Locate the cell with the specified text and output its (X, Y) center coordinate. 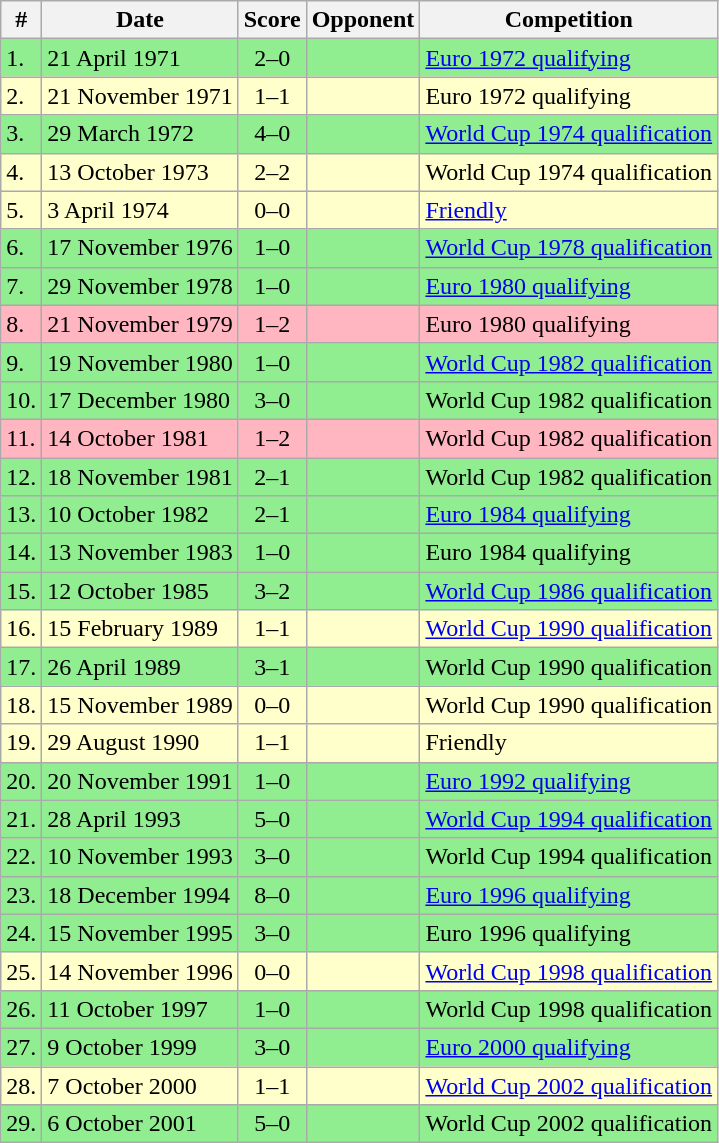
14 October 1981 (140, 438)
7 October 2000 (140, 1085)
15 November 1989 (140, 705)
17 November 1976 (140, 248)
9 October 1999 (140, 1047)
11 October 1997 (140, 1009)
8. (22, 324)
# (22, 20)
7. (22, 286)
3–2 (272, 591)
5. (22, 210)
Competition (569, 20)
29. (22, 1124)
28. (22, 1085)
3–1 (272, 667)
14. (22, 553)
4. (22, 172)
25. (22, 971)
21 April 1971 (140, 58)
3. (22, 134)
18 November 1981 (140, 477)
29 March 1972 (140, 134)
28 April 1993 (140, 819)
Score (272, 20)
21 November 1979 (140, 324)
World Cup 1978 qualification (569, 248)
20 November 1991 (140, 781)
14 November 1996 (140, 971)
2–0 (272, 58)
2–2 (272, 172)
15 February 1989 (140, 629)
Date (140, 20)
12 October 1985 (140, 591)
10. (22, 400)
23. (22, 895)
World Cup 1986 qualification (569, 591)
15 November 1995 (140, 933)
4–0 (272, 134)
19. (22, 743)
17. (22, 667)
22. (22, 857)
21 November 1971 (140, 96)
3 April 1974 (140, 210)
10 November 1993 (140, 857)
26 April 1989 (140, 667)
2. (22, 96)
13. (22, 515)
13 October 1973 (140, 172)
29 August 1990 (140, 743)
1. (22, 58)
17 December 1980 (140, 400)
Euro 1992 qualifying (569, 781)
Opponent (363, 20)
18. (22, 705)
18 December 1994 (140, 895)
16. (22, 629)
9. (22, 362)
24. (22, 933)
Euro 2000 qualifying (569, 1047)
13 November 1983 (140, 553)
29 November 1978 (140, 286)
19 November 1980 (140, 362)
26. (22, 1009)
21. (22, 819)
12. (22, 477)
6 October 2001 (140, 1124)
11. (22, 438)
15. (22, 591)
6. (22, 248)
8–0 (272, 895)
10 October 1982 (140, 515)
27. (22, 1047)
20. (22, 781)
